From the cell containing the given text, extract its center point as [x, y] coordinate. 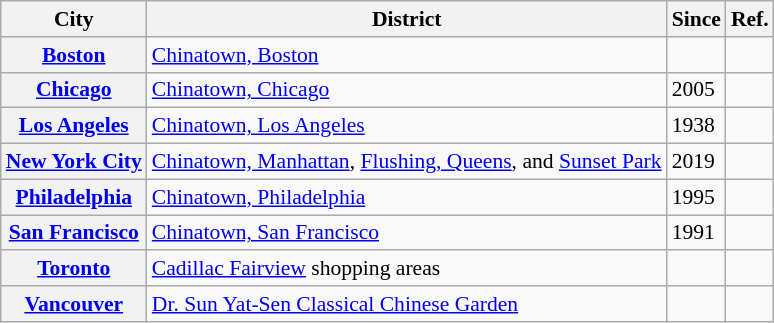
Dr. Sun Yat-Sen Classical Chinese Garden [407, 304]
1938 [696, 126]
2005 [696, 90]
Chinatown, Chicago [407, 90]
Since [696, 19]
Chinatown, Boston [407, 55]
2019 [696, 162]
1991 [696, 233]
City [74, 19]
1995 [696, 197]
New York City [74, 162]
Toronto [74, 269]
Chinatown, Los Angeles [407, 126]
Ref. [750, 19]
San Francisco [74, 233]
Chinatown, Philadelphia [407, 197]
Vancouver [74, 304]
Cadillac Fairview shopping areas [407, 269]
Chinatown, Manhattan, Flushing, Queens, and Sunset Park [407, 162]
Chicago [74, 90]
Los Angeles [74, 126]
Philadelphia [74, 197]
Chinatown, San Francisco [407, 233]
Boston [74, 55]
District [407, 19]
